Extract the (x, y) coordinate from the center of the cell holding the provided text.  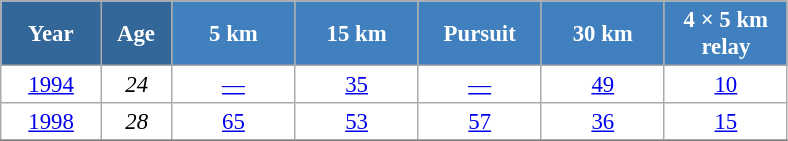
53 (356, 122)
Age (136, 34)
4 × 5 km relay (726, 34)
Pursuit (480, 34)
65 (234, 122)
1998 (52, 122)
15 km (356, 34)
15 (726, 122)
24 (136, 85)
49 (602, 85)
10 (726, 85)
36 (602, 122)
28 (136, 122)
35 (356, 85)
Year (52, 34)
1994 (52, 85)
30 km (602, 34)
5 km (234, 34)
57 (480, 122)
